Search for the cell housing the specified text and yield its (x, y) center coordinate. 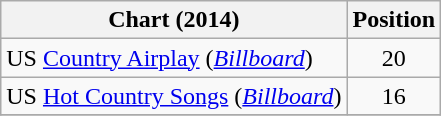
20 (394, 58)
US Country Airplay (Billboard) (174, 58)
Chart (2014) (174, 20)
Position (394, 20)
16 (394, 96)
US Hot Country Songs (Billboard) (174, 96)
